Determine the [x, y] coordinate at the center of the cell enclosing the given text.  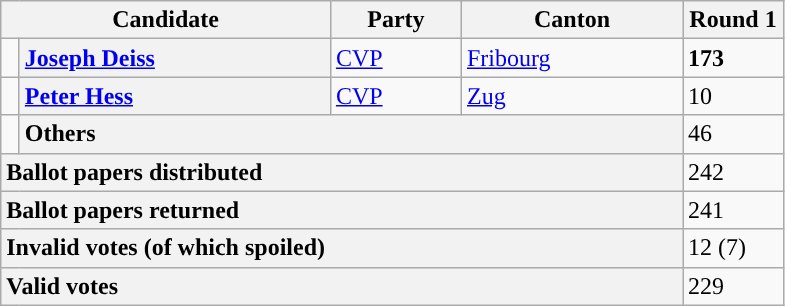
Ballot papers distributed [342, 172]
Ballot papers returned [342, 210]
Canton [572, 20]
Invalid votes (of which spoiled) [342, 248]
Candidate [166, 20]
229 [732, 286]
Valid votes [342, 286]
241 [732, 210]
46 [732, 134]
Peter Hess [174, 96]
Party [396, 20]
Joseph Deiss [174, 58]
Fribourg [572, 58]
242 [732, 172]
173 [732, 58]
Others [350, 134]
Zug [572, 96]
Round 1 [732, 20]
12 (7) [732, 248]
10 [732, 96]
